From the cell containing the given text, extract its center point as [X, Y] coordinate. 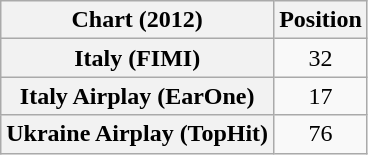
17 [321, 96]
Position [321, 20]
Italy (FIMI) [138, 58]
32 [321, 58]
Ukraine Airplay (TopHit) [138, 134]
76 [321, 134]
Italy Airplay (EarOne) [138, 96]
Chart (2012) [138, 20]
